Pinpoint the cell where the given text exists, returning its (X, Y) midpoint coordinate. 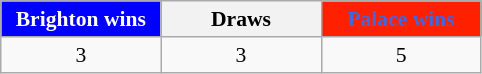
Draws (241, 19)
5 (401, 55)
Palace wins (401, 19)
Brighton wins (81, 19)
